Return the (x, y) coordinate for the center point of the cell that contains the specified text.  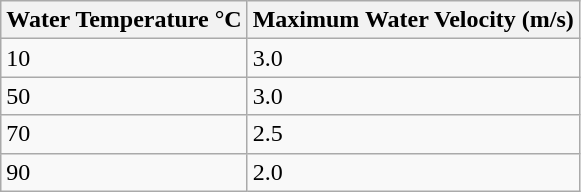
70 (124, 134)
10 (124, 58)
2.0 (413, 172)
Water Temperature °C (124, 20)
50 (124, 96)
90 (124, 172)
Maximum Water Velocity (m/s) (413, 20)
2.5 (413, 134)
